Find where the given text appears and provide that cell's center as (X, Y) coordinate. 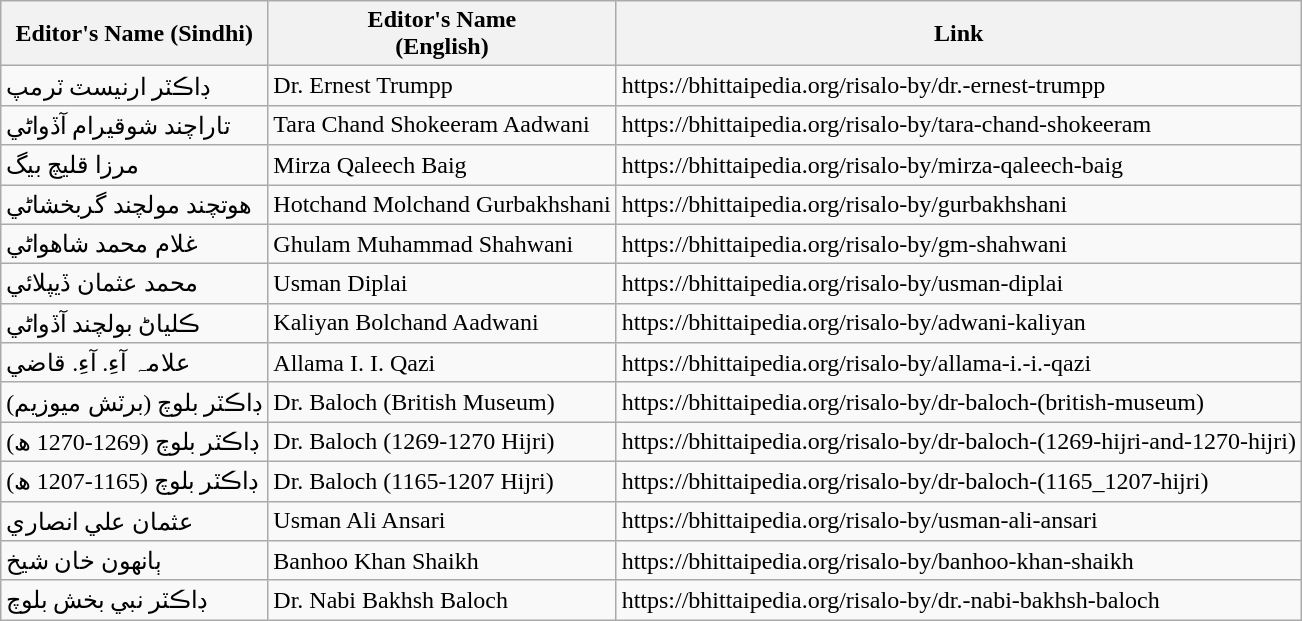
Dr. Ernest Trumpp (442, 86)
عثمان علي انصاري (134, 521)
https://bhittaipedia.org/risalo-by/dr.-ernest-trumpp (958, 86)
Editor's Name(English) (442, 34)
Link (958, 34)
Tara Chand Shokeeram Aadwani (442, 125)
ڊاڪٽر بلوچ (1269-1270 ھ) (134, 442)
ڪلياڻ بولچند آڏواڻي (134, 323)
https://bhittaipedia.org/risalo-by/usman-diplai (958, 284)
https://bhittaipedia.org/risalo-by/adwani-kaliyan (958, 323)
ٻانهون خان شيخ (134, 561)
غلام محمد شاھواڻي (134, 244)
ڊاڪٽر بلوچ (1165-1207 ھ) (134, 481)
محمد عثمان ڏيپلائي (134, 284)
Mirza Qaleech Baig (442, 165)
https://bhittaipedia.org/risalo-by/mirza-qaleech-baig (958, 165)
Dr. Nabi Bakhsh Baloch (442, 600)
https://bhittaipedia.org/risalo-by/usman-ali-ansari (958, 521)
Dr. Baloch (1269-1270 Hijri) (442, 442)
https://bhittaipedia.org/risalo-by/dr-baloch-(british-museum) (958, 402)
https://bhittaipedia.org/risalo-by/dr-baloch-(1269-hijri-and-1270-hijri) (958, 442)
Usman Diplai (442, 284)
https://bhittaipedia.org/risalo-by/tara-chand-shokeeram (958, 125)
https://bhittaipedia.org/risalo-by/gurbakhshani (958, 204)
Allama I. I. Qazi (442, 363)
ڊاڪٽر نبي بخش بلوچ (134, 600)
Kaliyan Bolchand Aadwani (442, 323)
ڊاڪٽر بلوچ (برٽش ميوزيم) (134, 402)
تاراچند شوقيرام آڏواڻي (134, 125)
مرزا قليچ بيگ (134, 165)
Ghulam Muhammad Shahwani (442, 244)
ھوتچند مولچند گربخشاڻي (134, 204)
Dr. Baloch (1165-1207 Hijri) (442, 481)
Usman Ali Ansari (442, 521)
Editor's Name (Sindhi) (134, 34)
Dr. Baloch (British Museum) (442, 402)
https://bhittaipedia.org/risalo-by/dr.-nabi-bakhsh-baloch (958, 600)
علامہ آءِ. آءِ. قاضي (134, 363)
https://bhittaipedia.org/risalo-by/dr-baloch-(1165_1207-hijri) (958, 481)
ڊاڪٽر ارنيسٽ ٽرمپ (134, 86)
https://bhittaipedia.org/risalo-by/banhoo-khan-shaikh (958, 561)
Banhoo Khan Shaikh (442, 561)
https://bhittaipedia.org/risalo-by/gm-shahwani (958, 244)
https://bhittaipedia.org/risalo-by/allama-i.-i.-qazi (958, 363)
Hotchand Molchand Gurbakhshani (442, 204)
